Detect which cell encompasses the target text, then output its (x, y) center coordinate. 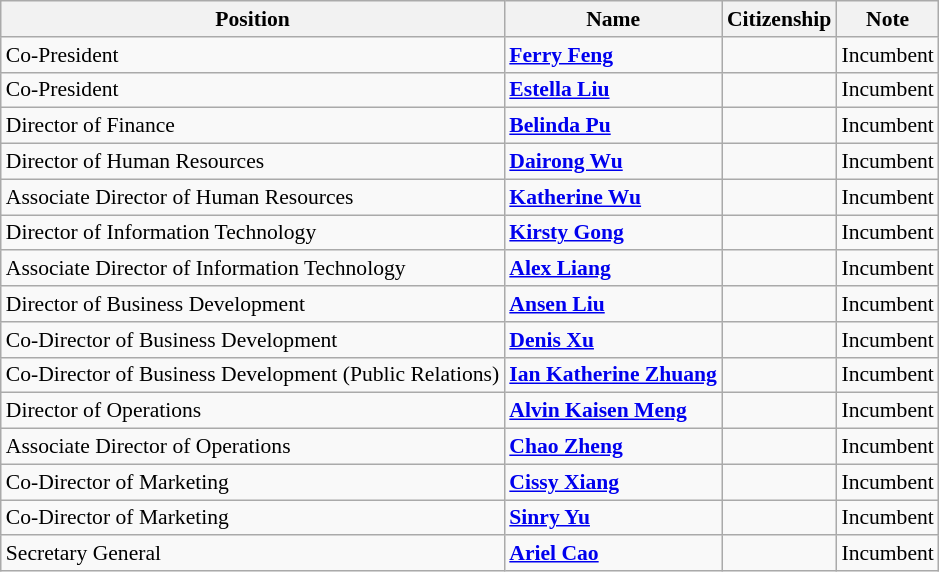
Director of Human Resources (253, 162)
Citizenship (779, 19)
Director of Operations (253, 411)
Associate Director of Information Technology (253, 269)
Position (253, 19)
Ian Katherine Zhuang (613, 375)
Chao Zheng (613, 447)
Name (613, 19)
Director of Business Development (253, 304)
Kirsty Gong (613, 233)
Sinry Yu (613, 518)
Director of Information Technology (253, 233)
Belinda Pu (613, 126)
Secretary General (253, 554)
Co-Director of Business Development (253, 340)
Estella Liu (613, 90)
Denis Xu (613, 340)
Associate Director of Human Resources (253, 197)
Ansen Liu (613, 304)
Cissy Xiang (613, 482)
Director of Finance (253, 126)
Katherine Wu (613, 197)
Alex Liang (613, 269)
Ferry Feng (613, 55)
Associate Director of Operations (253, 447)
Co-Director of Business Development (Public Relations) (253, 375)
Alvin Kaisen Meng (613, 411)
Note (887, 19)
Dairong Wu (613, 162)
Ariel Cao (613, 554)
